Detect which cell encompasses the target text, then output its [x, y] center coordinate. 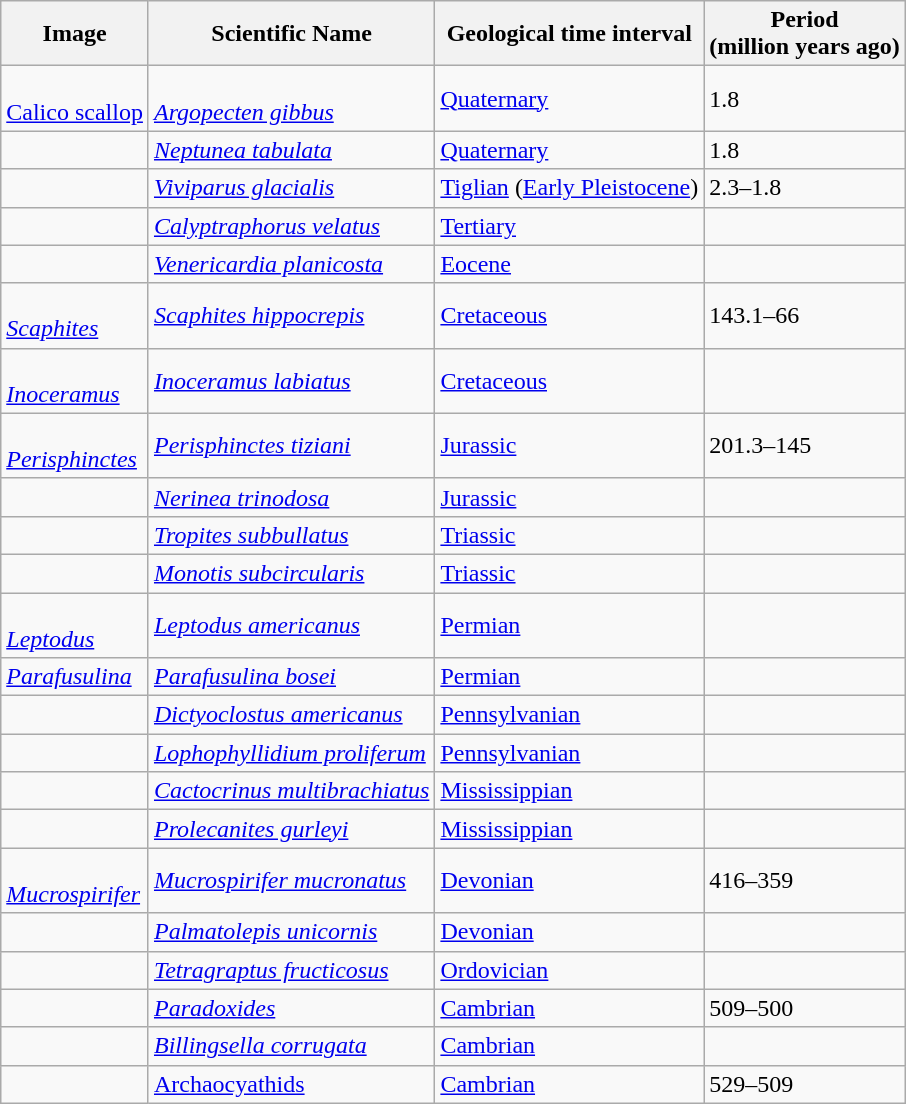
Tiglian (Early Pleistocene) [570, 188]
Tetragraptus fructicosus [291, 970]
Leptodus americanus [291, 624]
Perisphinctes tiziani [291, 446]
Calico scallop [75, 98]
Nerinea trinodosa [291, 497]
Argopecten gibbus [291, 98]
Palmatolepis unicornis [291, 932]
Perisphinctes [75, 446]
Inoceramus labiatus [291, 380]
Viviparus glacialis [291, 188]
Geological time interval [570, 34]
Parafusulina bosei [291, 677]
Inoceramus [75, 380]
Ordovician [570, 970]
143.1–66 [805, 316]
Scientific Name [291, 34]
Calyptraphorus velatus [291, 226]
Cactocrinus multibrachiatus [291, 791]
2.3–1.8 [805, 188]
Parafusulina [75, 677]
Tropites subbullatus [291, 535]
529–509 [805, 1084]
Leptodus [75, 624]
416–359 [805, 880]
509–500 [805, 1008]
Scaphites hippocrepis [291, 316]
Tertiary [570, 226]
Image [75, 34]
Lophophyllidium proliferum [291, 753]
Billingsella corrugata [291, 1046]
Prolecanites gurleyi [291, 829]
Monotis subcircularis [291, 573]
Paradoxides [291, 1008]
Venericardia planicosta [291, 264]
Period(million years ago) [805, 34]
Dictyoclostus americanus [291, 715]
201.3–145 [805, 446]
Archaocyathids [291, 1084]
Mucrospirifer mucronatus [291, 880]
Eocene [570, 264]
Scaphites [75, 316]
Mucrospirifer [75, 880]
Neptunea tabulata [291, 150]
